Detect which cell encompasses the target text, then output its (x, y) center coordinate. 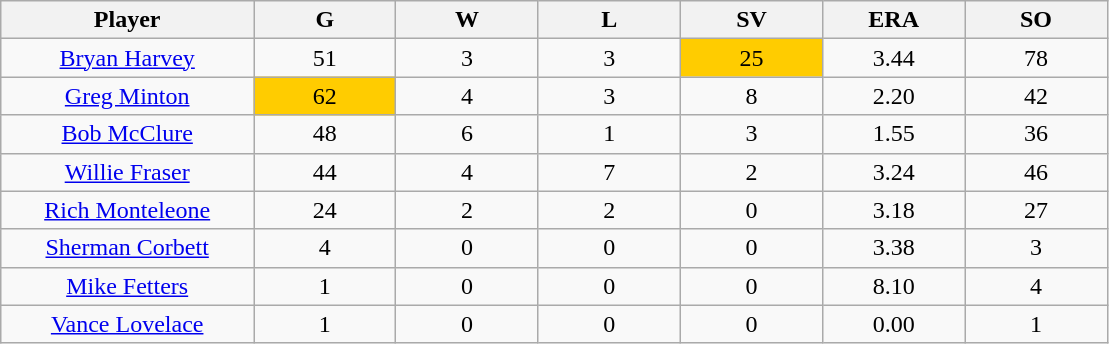
25 (751, 58)
48 (325, 134)
24 (325, 210)
L (609, 20)
36 (1036, 134)
G (325, 20)
Sherman Corbett (128, 248)
Rich Monteleone (128, 210)
46 (1036, 172)
Greg Minton (128, 96)
3.24 (894, 172)
Vance Lovelace (128, 324)
3.38 (894, 248)
3.18 (894, 210)
Willie Fraser (128, 172)
3.44 (894, 58)
6 (467, 134)
SO (1036, 20)
8 (751, 96)
42 (1036, 96)
Bryan Harvey (128, 58)
7 (609, 172)
1.55 (894, 134)
51 (325, 58)
0.00 (894, 324)
Bob McClure (128, 134)
2.20 (894, 96)
Player (128, 20)
ERA (894, 20)
27 (1036, 210)
62 (325, 96)
78 (1036, 58)
W (467, 20)
8.10 (894, 286)
Mike Fetters (128, 286)
44 (325, 172)
SV (751, 20)
